From the cell containing the given text, extract its center point as [X, Y] coordinate. 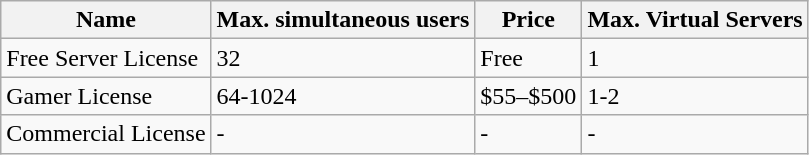
64-1024 [343, 96]
Max. simultaneous users [343, 20]
1 [695, 58]
Gamer License [106, 96]
1-2 [695, 96]
Max. Virtual Servers [695, 20]
$55–$500 [528, 96]
Price [528, 20]
Name [106, 20]
32 [343, 58]
Free Server License [106, 58]
Free [528, 58]
Commercial License [106, 134]
